Scan for the cell matching the given text and deliver its (X, Y) coordinate at center. 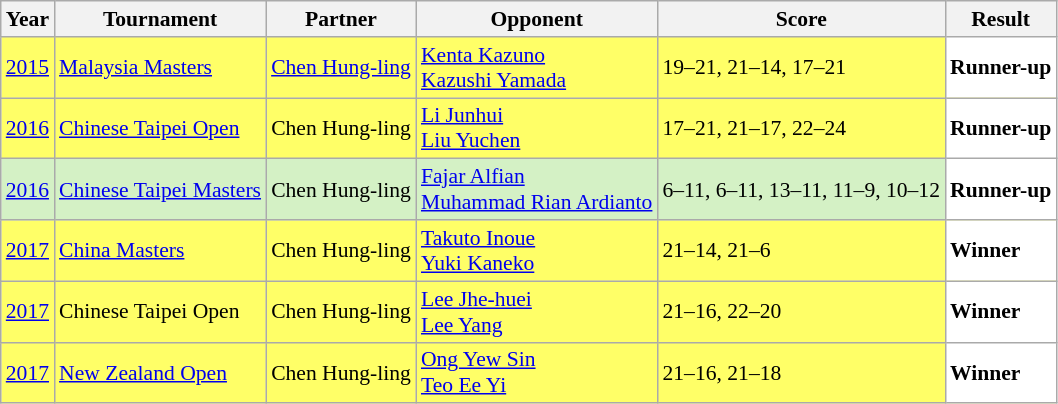
Partner (341, 19)
Opponent (537, 19)
19–21, 21–14, 17–21 (801, 68)
Li Junhui Liu Yuchen (537, 128)
Year (28, 19)
21–16, 22–20 (801, 312)
Kenta Kazuno Kazushi Yamada (537, 68)
Tournament (160, 19)
Fajar Alfian Muhammad Rian Ardianto (537, 190)
Lee Jhe-huei Lee Yang (537, 312)
2015 (28, 68)
21–16, 21–18 (801, 372)
Ong Yew Sin Teo Ee Yi (537, 372)
New Zealand Open (160, 372)
Score (801, 19)
21–14, 21–6 (801, 250)
Chinese Taipei Masters (160, 190)
Takuto Inoue Yuki Kaneko (537, 250)
China Masters (160, 250)
6–11, 6–11, 13–11, 11–9, 10–12 (801, 190)
17–21, 21–17, 22–24 (801, 128)
Malaysia Masters (160, 68)
Result (1000, 19)
